Scan for the cell matching the given text and deliver its (x, y) coordinate at center. 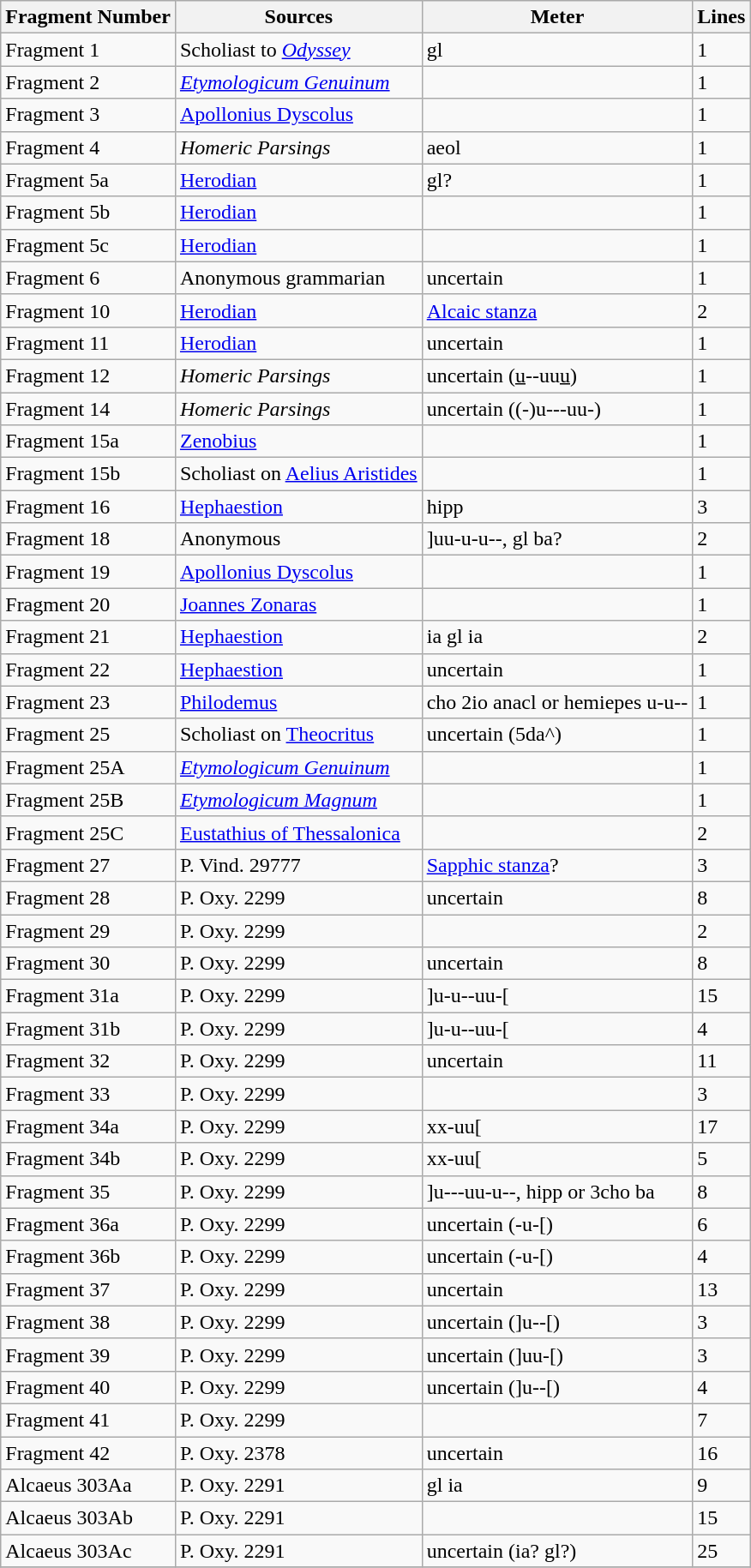
P. Oxy. 2378 (298, 1453)
Eustathius of Thessalonica (298, 832)
uncertain ((-)u---uu-) (557, 409)
gl? (557, 180)
cho 2io anacl or hemiepes u-u-- (557, 702)
Fragment 31a (88, 996)
Fragment 18 (88, 539)
Fragment 28 (88, 898)
uncertain (u--uuu) (557, 375)
Fragment 25 (88, 735)
Fragment 34b (88, 1159)
Etymologicum Magnum (298, 800)
6 (722, 1224)
Fragment 40 (88, 1387)
5 (722, 1159)
Fragment 11 (88, 343)
Fragment 31b (88, 1029)
uncertain (5da^) (557, 735)
Meter (557, 17)
Alcaeus 303Ab (88, 1518)
Fragment 42 (88, 1453)
Alcaeus 303Ac (88, 1551)
Alcaeus 303Aa (88, 1486)
Fragment 5c (88, 245)
Fragment 15b (88, 474)
Fragment 2 (88, 82)
Scholiast on Theocritus (298, 735)
25 (722, 1551)
Fragment 5a (88, 180)
P. Vind. 29777 (298, 865)
Fragment 5b (88, 213)
Fragment 4 (88, 147)
]u---uu-u--, hipp or 3cho ba (557, 1192)
Fragment 14 (88, 409)
Anonymous grammarian (298, 278)
Anonymous (298, 539)
Fragment 20 (88, 604)
Fragment 16 (88, 507)
Fragment 39 (88, 1355)
Alcaic stanza (557, 310)
Fragment 25B (88, 800)
Fragment 1 (88, 50)
gl (557, 50)
Fragment 29 (88, 930)
Scholiast on Aelius Aristides (298, 474)
ia gl ia (557, 637)
Scholiast to Odyssey (298, 50)
Joannes Zonaras (298, 604)
Fragment 37 (88, 1289)
Lines (722, 17)
Fragment 35 (88, 1192)
Fragment 34a (88, 1126)
Sources (298, 17)
Fragment 10 (88, 310)
aeol (557, 147)
Sapphic stanza? (557, 865)
Fragment 19 (88, 572)
Fragment 25A (88, 767)
7 (722, 1420)
Fragment 36b (88, 1257)
Fragment 12 (88, 375)
Fragment 30 (88, 964)
Fragment 6 (88, 278)
Fragment Number (88, 17)
Fragment 15a (88, 442)
Zenobius (298, 442)
Fragment 23 (88, 702)
Fragment 36a (88, 1224)
Fragment 21 (88, 637)
17 (722, 1126)
Fragment 33 (88, 1094)
Fragment 22 (88, 670)
11 (722, 1061)
hipp (557, 507)
Fragment 38 (88, 1322)
Fragment 41 (88, 1420)
13 (722, 1289)
uncertain (]uu-[) (557, 1355)
9 (722, 1486)
Fragment 27 (88, 865)
Fragment 25C (88, 832)
Fragment 32 (88, 1061)
16 (722, 1453)
]uu-u-u--, gl ba? (557, 539)
gl ia (557, 1486)
Fragment 3 (88, 115)
Philodemus (298, 702)
uncertain (ia? gl?) (557, 1551)
